Search for the cell housing the specified text and yield its (X, Y) center coordinate. 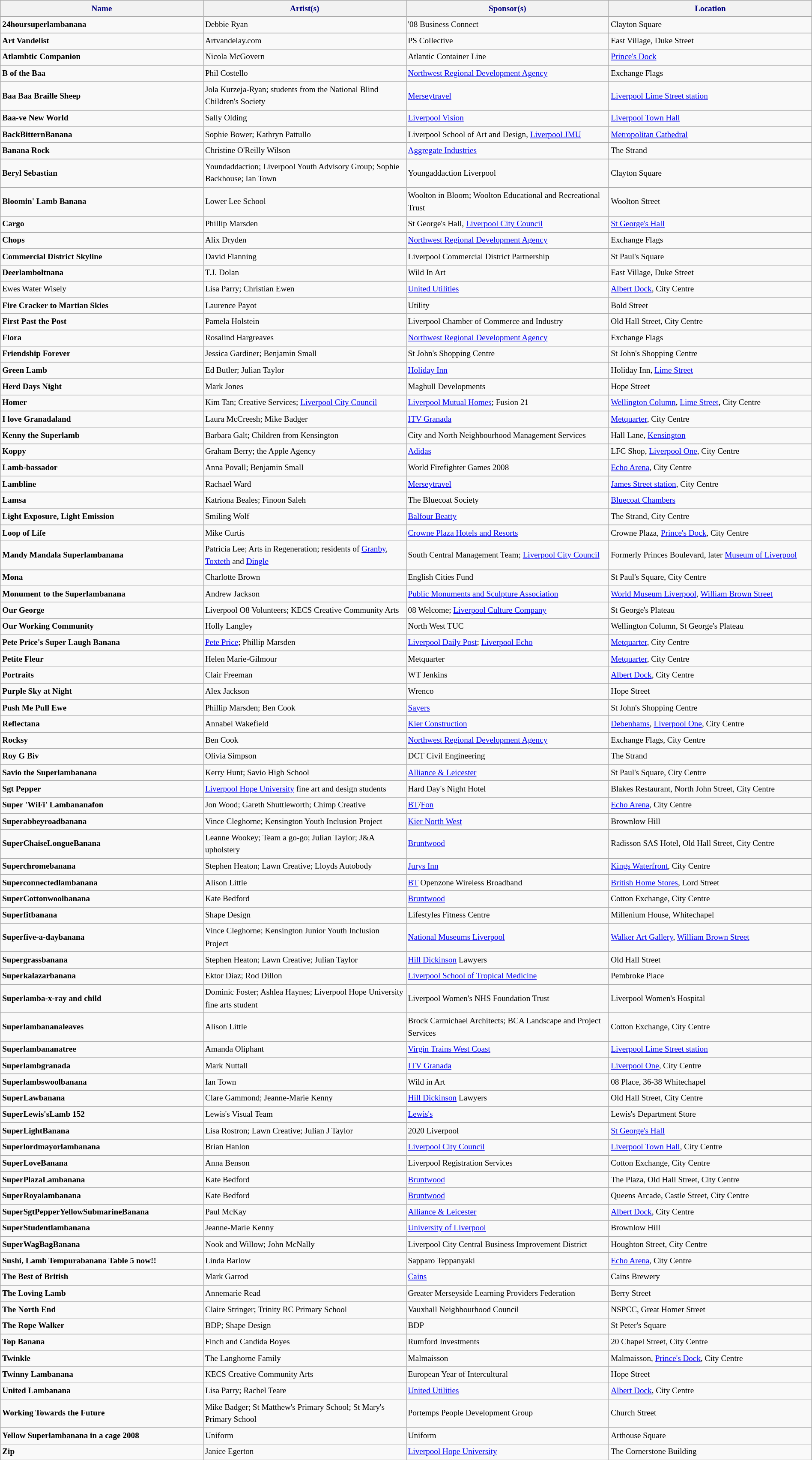
Laurence Payot (304, 306)
Helen Marie-Gilmour (304, 659)
Our Working Community (102, 627)
I love Granadaland (102, 419)
Ed Butler; Julian Taylor (304, 370)
The Plaza, Old Hall Street, City Centre (710, 1180)
SuperSgtPepperYellowSubmarineBanana (102, 1212)
08 Place, 36-38 Whitechapel (710, 1082)
David Flanning (304, 257)
Atlantic Container Line (507, 57)
Liverpool One, City Centre (710, 1066)
The Bluecoat Society (507, 501)
SuperLawbanana (102, 1098)
Lewis's Department Store (710, 1115)
South Central Management Team; Liverpool City Council (507, 555)
Holly Langley (304, 627)
Bluecoat Chambers (710, 501)
British Home Stores, Lord Street (710, 883)
Portemps People Development Group (507, 1413)
PS Collective (507, 41)
Paul McKay (304, 1212)
Superlambananatree (102, 1049)
The Strand, City Centre (710, 517)
Wrenco (507, 692)
Jon Wood; Gareth Shuttleworth; Chimp Creative (304, 805)
Twinny Lambanana (102, 1375)
The Langhorne Family (304, 1358)
Wellington Column, Lime Street, City Centre (710, 403)
Mike Badger; St Matthew's Primary School; St Mary's Primary School (304, 1413)
SuperLewis'sLamb 152 (102, 1115)
Kerry Hunt; Savio High School (304, 773)
Laura McCreesh; Mike Badger (304, 419)
Debbie Ryan (304, 24)
Homer (102, 403)
Reflectana (102, 724)
Walker Art Gallery, William Brown Street (710, 938)
Finch and Candida Boyes (304, 1342)
Public Monuments and Sculpture Association (507, 594)
Queens Arcade, Castle Street, City Centre (710, 1196)
Fire Cracker to Martian Skies (102, 306)
SuperCottonwoolbanana (102, 899)
BackBitternBanana (102, 135)
Katriona Beales; Finoon Saleh (304, 501)
Crowne Plaza Hotels and Resorts (507, 533)
Church Street (710, 1413)
Our George (102, 610)
Lower Lee School (304, 201)
Banana Rock (102, 151)
The Loving Lamb (102, 1293)
Formerly Princes Boulevard, later Museum of Liverpool (710, 555)
Pamela Holstein (304, 322)
Sayers (507, 708)
Ektor Diaz; Rod Dillon (304, 976)
Houghton Street, City Centre (710, 1244)
Lewis's (507, 1115)
Christine O'Reilly Wilson (304, 151)
The Cornerstone Building (710, 1452)
Roy G Biv (102, 756)
Pembroke Place (710, 976)
Liverpool Mutual Homes; Fusion 21 (507, 403)
Lamb-bassador (102, 468)
Malmaisson, Prince's Dock, City Centre (710, 1358)
T.J. Dolan (304, 273)
Commercial District Skyline (102, 257)
Metropolitan Cathedral (710, 135)
Exchange Flags, City Centre (710, 740)
Savio the Superlambanana (102, 773)
Wellington Column, St George's Plateau (710, 627)
Leanne Wookey; Team a go-go; Julian Taylor; J&A upholstery (304, 844)
WT Jenkins (507, 675)
Phillip Marsden; Ben Cook (304, 708)
Push Me Pull Ewe (102, 708)
Superfitbanana (102, 915)
Sally Olding (304, 118)
National Museums Liverpool (507, 938)
Super 'WiFi' Lambananafon (102, 805)
NSPCC, Great Homer Street (710, 1310)
Green Lamb (102, 370)
Liverpool Women's NHS Foundation Trust (507, 998)
Liverpool Chamber of Commerce and Industry (507, 322)
Twinkle (102, 1358)
Ben Cook (304, 740)
Phil Costello (304, 73)
Janice Egerton (304, 1452)
Lamsa (102, 501)
SuperPlazaLambanana (102, 1180)
Yellow Superlambanana in a cage 2008 (102, 1436)
Shape Design (304, 915)
Blakes Restaurant, North John Street, City Centre (710, 789)
Liverpool Commercial District Partnership (507, 257)
Lifestyles Fitness Centre (507, 915)
Monument to the Superlambanana (102, 594)
Clare Gammond; Jeanne-Marie Kenny (304, 1098)
SuperLoveBanana (102, 1163)
LFC Shop, Liverpool One, City Centre (710, 452)
Sgt Pepper (102, 789)
Anna Povall; Benjamin Small (304, 468)
Liverpool Hope University (507, 1452)
'08 Business Connect (507, 24)
Youngaddaction Liverpool (507, 173)
Adidas (507, 452)
Virgin Trains West Coast (507, 1049)
Lewis's Visual Team (304, 1115)
Stephen Heaton; Lawn Creative; Lloyds Autobody (304, 866)
Alex Jackson (304, 692)
Rachael Ward (304, 484)
Nicola McGovern (304, 57)
Jola Kurzeja-Ryan; students from the National Blind Children's Society (304, 96)
Liverpool O8 Volunteers; KECS Creative Community Arts (304, 610)
Hall Lane, Kensington (710, 435)
St George's Plateau (710, 610)
North West TUC (507, 627)
Charlotte Brown (304, 578)
Crowne Plaza, Prince's Dock, City Centre (710, 533)
Liverpool Hope University fine art and design students (304, 789)
Mandy Mandala Superlambanana (102, 555)
Liverpool City Council (507, 1147)
Supergrassbanana (102, 960)
St Paul's Square (710, 257)
Liverpool Women's Hospital (710, 998)
Liverpool Vision (507, 118)
Annabel Wakefield (304, 724)
Superchromebanana (102, 866)
Millenium House, Whitechapel (710, 915)
Flora (102, 338)
Baa Baa Braille Sheep (102, 96)
Balfour Beatty (507, 517)
Mike Curtis (304, 533)
SuperRoyalambanana (102, 1196)
Ian Town (304, 1082)
Dominic Foster; Ashlea Haynes; Liverpool Hope University fine arts student (304, 998)
Herd Days Night (102, 387)
St Peter's Square (710, 1326)
Liverpool Town Hall, City Centre (710, 1147)
Linda Barlow (304, 1261)
Utility (507, 306)
Arthouse Square (710, 1436)
DCT Civil Engineering (507, 756)
Zip (102, 1452)
Kings Waterfront, City Centre (710, 866)
Superlamba-x-ray and child (102, 998)
Sophie Bower; Kathryn Pattullo (304, 135)
Radisson SAS Hotel, Old Hall Street, City Centre (710, 844)
Superlordmayorlambanana (102, 1147)
Kier Construction (507, 724)
Sushi, Lamb Tempurabanana Table 5 now!! (102, 1261)
The North End (102, 1310)
Malmaisson (507, 1358)
Woolton in Bloom; Woolton Educational and Recreational Trust (507, 201)
Jessica Gardiner; Benjamin Small (304, 354)
Patricia Lee; Arts in Regeneration; residents of Granby, Toxteth and Dingle (304, 555)
08 Welcome; Liverpool Culture Company (507, 610)
Hard Day's Night Hotel (507, 789)
James Street station, City Centre (710, 484)
The Best of British (102, 1277)
Anna Benson (304, 1163)
University of Liverpool (507, 1228)
2020 Liverpool (507, 1131)
Superlambgranada (102, 1066)
Smiling Wolf (304, 517)
Working Towards the Future (102, 1413)
Loop of Life (102, 533)
Location (710, 9)
Sapparo Teppanyaki (507, 1261)
Metquarter (507, 659)
Rosalind Hargreaves (304, 338)
20 Chapel Street, City Centre (710, 1342)
Deerlamboltnana (102, 273)
Sponsor(s) (507, 9)
Brock Carmichael Architects; BCA Landscape and Project Services (507, 1028)
Olivia Simpson (304, 756)
Kim Tan; Creative Services; Liverpool City Council (304, 403)
Rocksy (102, 740)
Vauxhall Neighbourhood Council (507, 1310)
Superlambswoolbanana (102, 1082)
Cains Brewery (710, 1277)
Friendship Forever (102, 354)
Liverpool Registration Services (507, 1163)
Artist(s) (304, 9)
Superfive-a-daybanana (102, 938)
SuperChaiseLongueBanana (102, 844)
Name (102, 9)
Lisa Rostron; Lawn Creative; Julian J Taylor (304, 1131)
Art Vandelist (102, 41)
Amanda Oliphant (304, 1049)
Koppy (102, 452)
Atlambtic Companion (102, 57)
Superkalazarbanana (102, 976)
World Museum Liverpool, William Brown Street (710, 594)
Liverpool City Central Business Improvement District (507, 1244)
Mark Nuttall (304, 1066)
Petite Fleur (102, 659)
Stephen Heaton; Lawn Creative; Julian Taylor (304, 960)
Superlambananaleaves (102, 1028)
Nook and Willow; John McNally (304, 1244)
United Lambanana (102, 1391)
Prince's Dock (710, 57)
Liverpool School of Tropical Medicine (507, 976)
Alix Dryden (304, 240)
Cargo (102, 224)
Beryl Sebastian (102, 173)
Graham Berry; the Apple Agency (304, 452)
Liverpool School of Art and Design, Liverpool JMU (507, 135)
BDP; Shape Design (304, 1326)
Greater Merseyside Learning Providers Federation (507, 1293)
Superconnectedlambanana (102, 883)
Old Hall Street (710, 960)
Wild in Art (507, 1082)
Jurys Inn (507, 866)
Barbara Galt; Children from Kensington (304, 435)
Lisa Parry; Christian Ewen (304, 289)
Clair Freeman (304, 675)
KECS Creative Community Arts (304, 1375)
Claire Stringer; Trinity RC Primary School (304, 1310)
Maghull Developments (507, 387)
Annemarie Read (304, 1293)
Brian Hanlon (304, 1147)
Chops (102, 240)
Pete Price's Super Laugh Banana (102, 643)
Top Banana (102, 1342)
Vince Cleghorne; Kensington Youth Inclusion Project (304, 821)
Holiday Inn (507, 370)
BDP (507, 1326)
Cains (507, 1277)
Phillip Marsden (304, 224)
B of the Baa (102, 73)
BT/Fon (507, 805)
Kier North West (507, 821)
Mark Jones (304, 387)
24hoursuperlambanana (102, 24)
Lisa Parry; Rachel Teare (304, 1391)
City and North Neighbourhood Management Services (507, 435)
English Cities Fund (507, 578)
First Past the Post (102, 322)
Superabbeyroadbanana (102, 821)
The Rope Walker (102, 1326)
St George's Hall, Liverpool City Council (507, 224)
Rumford Investments (507, 1342)
Debenhams, Liverpool One, City Centre (710, 724)
Pete Price; Phillip Marsden (304, 643)
SuperLightBanana (102, 1131)
BT Openzone Wireless Broadband (507, 883)
Kenny the Superlamb (102, 435)
Jeanne-Marie Kenny (304, 1228)
Portraits (102, 675)
Light Exposure, Light Emission (102, 517)
Baa-ve New World (102, 118)
Wild In Art (507, 273)
SuperWagBagBanana (102, 1244)
Bloomin' Lamb Banana (102, 201)
Liverpool Daily Post; Liverpool Echo (507, 643)
SuperStudentlambanana (102, 1228)
Youndaddaction; Liverpool Youth Advisory Group; Sophie Backhouse; Ian Town (304, 173)
Andrew Jackson (304, 594)
Liverpool Town Hall (710, 118)
Aggregate Industries (507, 151)
Vince Cleghorne; Kensington Junior Youth Inclusion Project (304, 938)
Ewes Water Wisely (102, 289)
Woolton Street (710, 201)
Berry Street (710, 1293)
Purple Sky at Night (102, 692)
Lambline (102, 484)
Mona (102, 578)
Holiday Inn, Lime Street (710, 370)
Artvandelay.com (304, 41)
World Firefighter Games 2008 (507, 468)
Mark Garrod (304, 1277)
European Year of Intercultural (507, 1375)
Bold Street (710, 306)
